For the text-containing cell, return its midpoint in [X, Y] coordinate format. 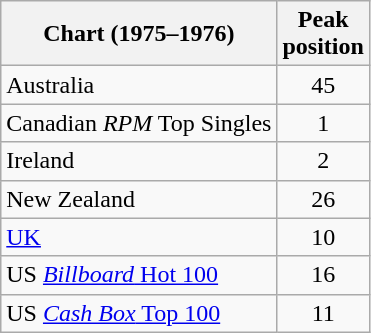
Ireland [139, 161]
Australia [139, 85]
10 [323, 237]
Peakposition [323, 34]
US Billboard Hot 100 [139, 275]
26 [323, 199]
1 [323, 123]
Chart (1975–1976) [139, 34]
11 [323, 313]
Canadian RPM Top Singles [139, 123]
US Cash Box Top 100 [139, 313]
2 [323, 161]
UK [139, 237]
16 [323, 275]
45 [323, 85]
New Zealand [139, 199]
